Extract the [X, Y] coordinate from the center of the cell holding the provided text.  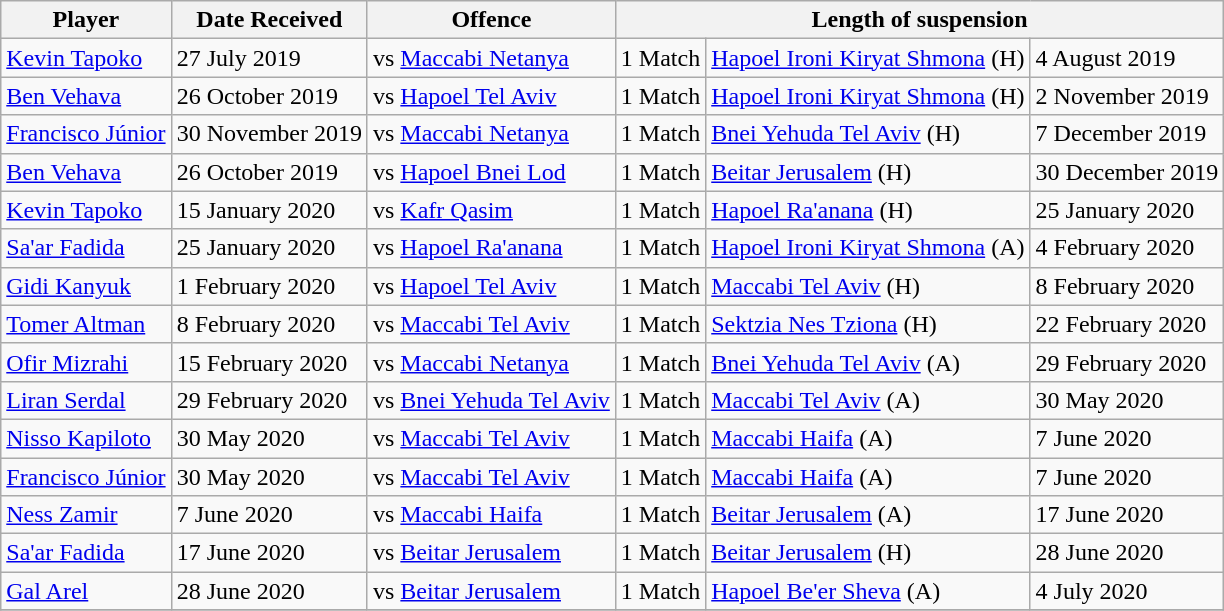
Liran Serdal [86, 400]
Gidi Kanyuk [86, 286]
Bnei Yehuda Tel Aviv (A) [868, 362]
Tomer Altman [86, 324]
7 December 2019 [1127, 134]
Sektzia Nes Tziona (H) [868, 324]
vs Bnei Yehuda Tel Aviv [491, 400]
27 July 2019 [269, 58]
Maccabi Tel Aviv (H) [868, 286]
30 November 2019 [269, 134]
vs Hapoel Ra'anana [491, 248]
30 December 2019 [1127, 172]
Maccabi Tel Aviv (A) [868, 400]
vs Hapoel Bnei Lod [491, 172]
Length of suspension [919, 20]
Player [86, 20]
22 February 2020 [1127, 324]
4 July 2020 [1127, 591]
vs Kafr Qasim [491, 210]
Gal Arel [86, 591]
Ness Zamir [86, 515]
1 February 2020 [269, 286]
Ofir Mizrahi [86, 362]
Offence [491, 20]
4 February 2020 [1127, 248]
Hapoel Be'er Sheva (A) [868, 591]
15 February 2020 [269, 362]
vs Maccabi Haifa [491, 515]
Nisso Kapiloto [86, 438]
Hapoel Ironi Kiryat Shmona (A) [868, 248]
2 November 2019 [1127, 96]
Bnei Yehuda Tel Aviv (H) [868, 134]
Beitar Jerusalem (A) [868, 515]
Hapoel Ra'anana (H) [868, 210]
4 August 2019 [1127, 58]
Date Received [269, 20]
15 January 2020 [269, 210]
